Return (X, Y) of the center of cell containing provided text 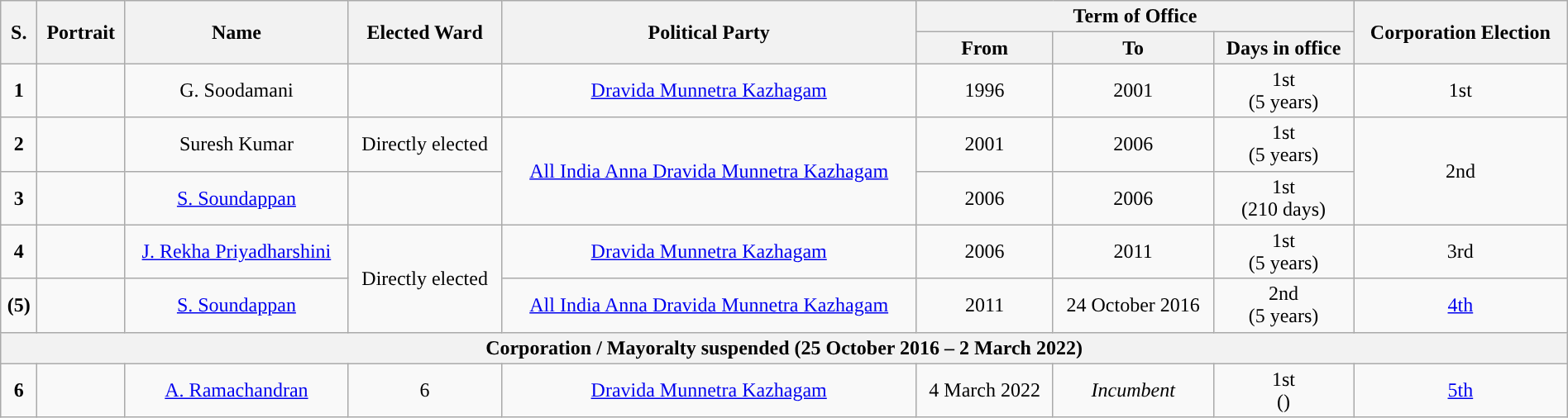
2nd(5 years) (1284, 306)
1st(210 days) (1284, 198)
S. (19, 32)
4 March 2022 (984, 390)
3 (19, 198)
2 (19, 144)
5th (1460, 390)
2nd (1460, 171)
From (984, 48)
3rd (1460, 251)
1st (1460, 91)
Days in office (1284, 48)
Name (237, 32)
4 (19, 251)
Elected Ward (425, 32)
G. Soodamani (237, 91)
(5) (19, 306)
1996 (984, 91)
1 (19, 91)
Corporation / Mayoralty suspended (25 October 2016 – 2 March 2022) (784, 348)
Political Party (709, 32)
4th (1460, 306)
Suresh Kumar (237, 144)
24 October 2016 (1133, 306)
Corporation Election (1460, 32)
Incumbent (1133, 390)
J. Rekha Priyadharshini (237, 251)
A. Ramachandran (237, 390)
Term of Office (1135, 17)
1st() (1284, 390)
To (1133, 48)
Portrait (81, 32)
